Return the [x, y] coordinate for the center point of the cell that contains the specified text.  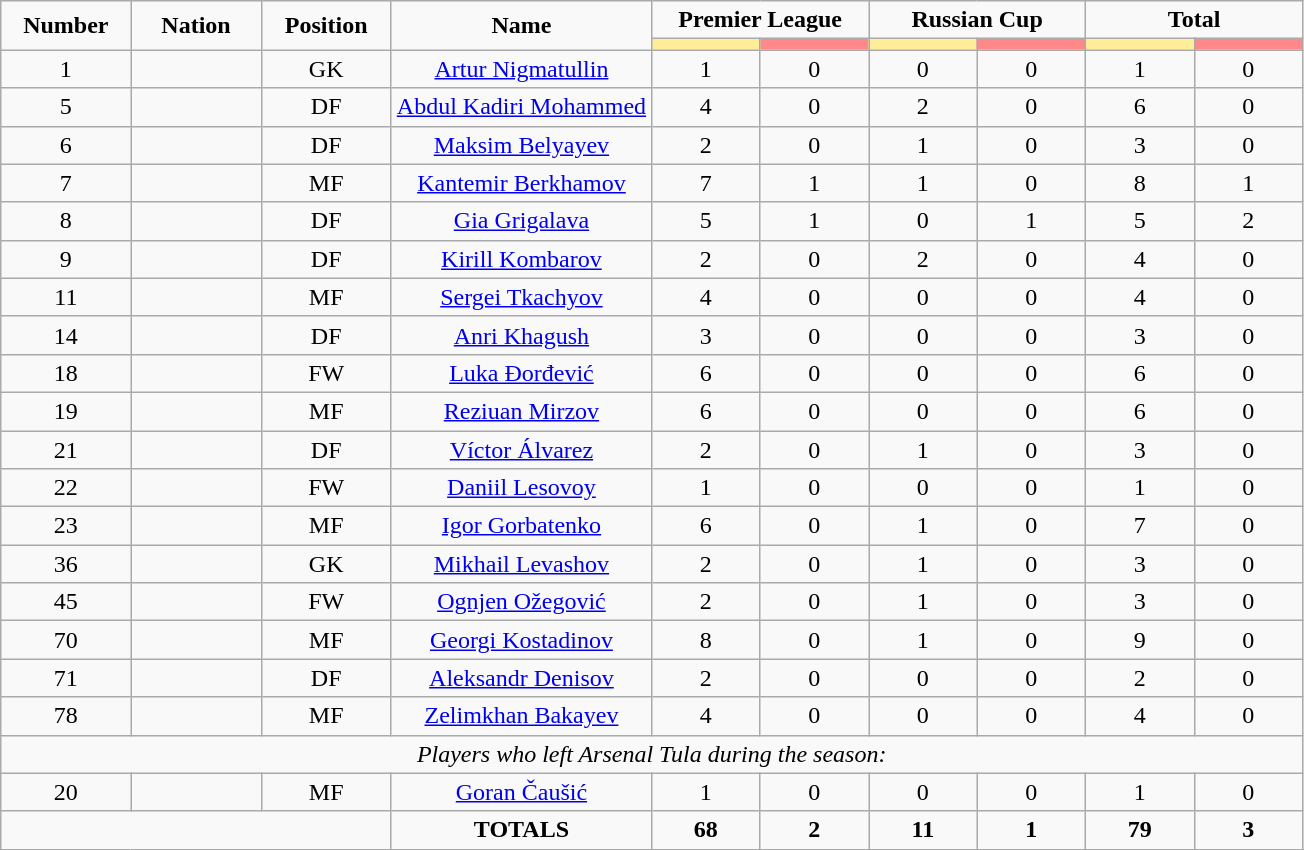
Mikhail Levashov [521, 564]
79 [1140, 830]
Igor Gorbatenko [521, 526]
Premier League [760, 20]
Anri Khagush [521, 335]
36 [66, 564]
Players who left Arsenal Tula during the season: [652, 754]
Kirill Kombarov [521, 259]
Sergei Tkachyov [521, 297]
78 [66, 716]
Luka Đorđević [521, 373]
22 [66, 488]
Total [1194, 20]
19 [66, 411]
Reziuan Mirzov [521, 411]
Daniil Lesovoy [521, 488]
Number [66, 26]
Maksim Belyayev [521, 145]
Position [326, 26]
45 [66, 602]
Georgi Kostadinov [521, 640]
Aleksandr Denisov [521, 678]
Artur Nigmatullin [521, 69]
20 [66, 792]
Kantemir Berkhamov [521, 183]
Abdul Kadiri Mohammed [521, 107]
TOTALS [521, 830]
Ognjen Ožegović [521, 602]
68 [706, 830]
Víctor Álvarez [521, 449]
70 [66, 640]
Russian Cup [978, 20]
Goran Čaušić [521, 792]
18 [66, 373]
21 [66, 449]
14 [66, 335]
Name [521, 26]
71 [66, 678]
23 [66, 526]
Zelimkhan Bakayev [521, 716]
Gia Grigalava [521, 221]
Nation [196, 26]
